Search for the cell housing the specified text and yield its [X, Y] center coordinate. 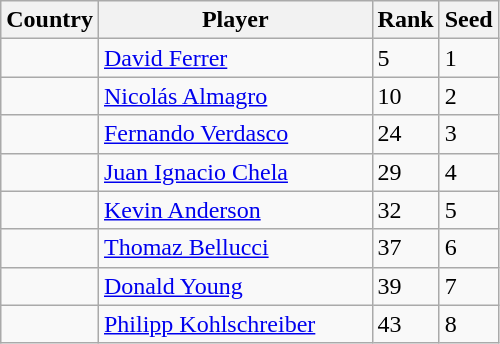
8 [468, 324]
Philipp Kohlschreiber [235, 324]
Kevin Anderson [235, 210]
24 [406, 134]
Donald Young [235, 286]
32 [406, 210]
Nicolás Almagro [235, 96]
Rank [406, 20]
43 [406, 324]
37 [406, 248]
Fernando Verdasco [235, 134]
3 [468, 134]
10 [406, 96]
6 [468, 248]
4 [468, 172]
Player [235, 20]
Juan Ignacio Chela [235, 172]
Country [50, 20]
29 [406, 172]
7 [468, 286]
39 [406, 286]
2 [468, 96]
David Ferrer [235, 58]
Thomaz Bellucci [235, 248]
Seed [468, 20]
1 [468, 58]
